Search for the cell housing the specified text and yield its [X, Y] center coordinate. 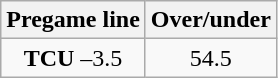
TCU –3.5 [74, 58]
Pregame line [74, 20]
Over/under [210, 20]
54.5 [210, 58]
